Extract the [x, y] coordinate from the center of the cell holding the provided text.  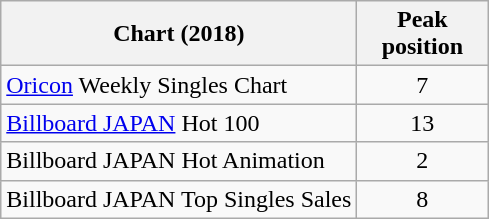
Billboard JAPAN Hot 100 [179, 123]
Oricon Weekly Singles Chart [179, 85]
8 [422, 199]
13 [422, 123]
Peak position [422, 34]
Chart (2018) [179, 34]
Billboard JAPAN Hot Animation [179, 161]
Billboard JAPAN Top Singles Sales [179, 199]
7 [422, 85]
2 [422, 161]
